Provide the [x, y] coordinate of the cell's center where the given text is located.  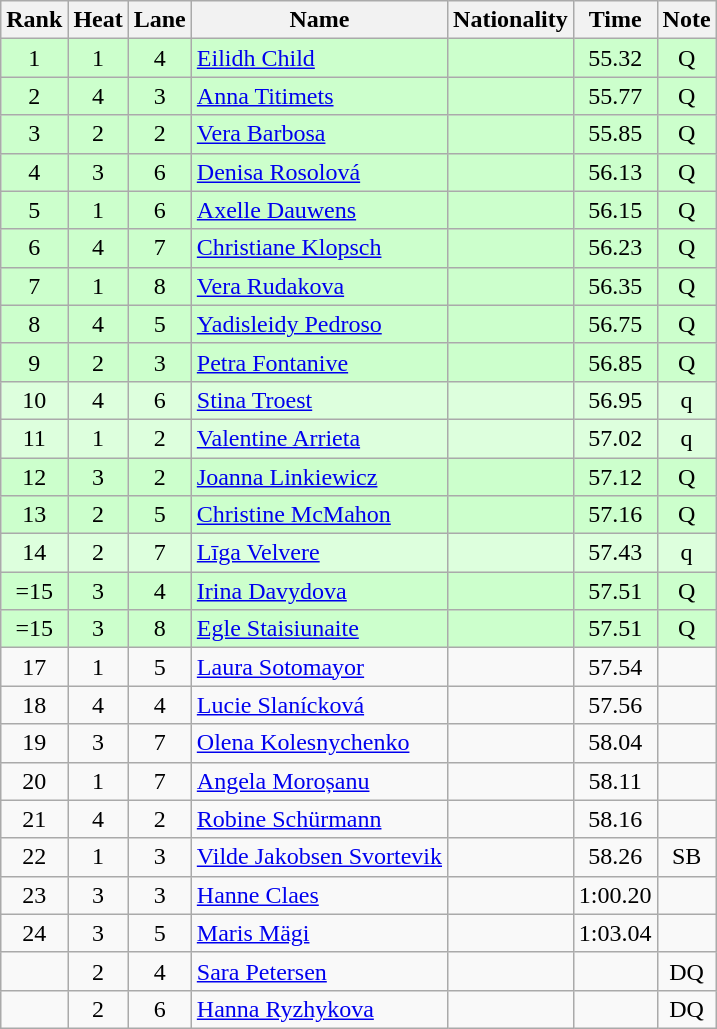
Sara Petersen [319, 971]
21 [34, 819]
57.43 [615, 553]
Hanna Ryzhykova [319, 1009]
Christine McMahon [319, 515]
Valentine Arrieta [319, 438]
Irina Davydova [319, 591]
57.16 [615, 515]
23 [34, 895]
58.04 [615, 743]
Eilidh Child [319, 58]
22 [34, 857]
Note [686, 20]
Heat [98, 20]
56.23 [615, 248]
Angela Moroșanu [319, 781]
Joanna Linkiewicz [319, 477]
12 [34, 477]
Name [319, 20]
Robine Schürmann [319, 819]
Egle Staisiunaite [319, 629]
14 [34, 553]
Maris Mägi [319, 933]
57.12 [615, 477]
58.26 [615, 857]
1:03.04 [615, 933]
13 [34, 515]
9 [34, 362]
Anna Titimets [319, 96]
Olena Kolesnychenko [319, 743]
56.85 [615, 362]
56.15 [615, 210]
1:00.20 [615, 895]
58.11 [615, 781]
57.02 [615, 438]
Vera Barbosa [319, 134]
17 [34, 667]
Vera Rudakova [319, 286]
Nationality [511, 20]
57.54 [615, 667]
Laura Sotomayor [319, 667]
Lucie Slanícková [319, 705]
55.32 [615, 58]
Time [615, 20]
Denisa Rosolová [319, 172]
18 [34, 705]
Vilde Jakobsen Svortevik [319, 857]
56.95 [615, 400]
Hanne Claes [319, 895]
10 [34, 400]
Rank [34, 20]
57.56 [615, 705]
Petra Fontanive [319, 362]
56.75 [615, 324]
Stina Troest [319, 400]
Axelle Dauwens [319, 210]
58.16 [615, 819]
Lane [160, 20]
20 [34, 781]
SB [686, 857]
56.13 [615, 172]
11 [34, 438]
55.85 [615, 134]
56.35 [615, 286]
55.77 [615, 96]
19 [34, 743]
Yadisleidy Pedroso [319, 324]
Līga Velvere [319, 553]
24 [34, 933]
Christiane Klopsch [319, 248]
